Extract the [x, y] coordinate from the center of the cell holding the provided text.  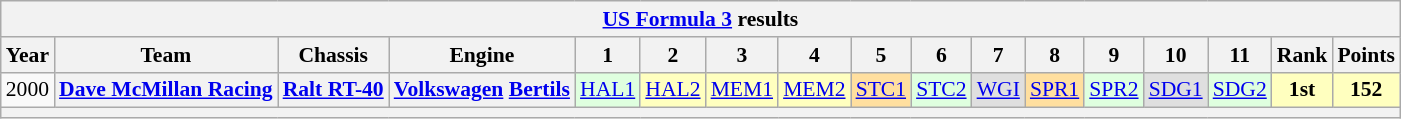
STC2 [942, 90]
10 [1176, 55]
Dave McMillan Racing [166, 90]
HAL1 [608, 90]
MEM2 [814, 90]
152 [1366, 90]
8 [1054, 55]
Ralt RT-40 [334, 90]
7 [998, 55]
3 [742, 55]
Year [28, 55]
Volkswagen Bertils [482, 90]
SPR2 [1114, 90]
6 [942, 55]
Rank [1302, 55]
Engine [482, 55]
WGI [998, 90]
1 [608, 55]
2000 [28, 90]
SPR1 [1054, 90]
4 [814, 55]
9 [1114, 55]
Chassis [334, 55]
SDG1 [1176, 90]
1st [1302, 90]
SDG2 [1240, 90]
Team [166, 55]
2 [672, 55]
5 [882, 55]
MEM1 [742, 90]
11 [1240, 55]
STC1 [882, 90]
HAL2 [672, 90]
Points [1366, 55]
US Formula 3 results [700, 19]
